Search for the cell housing the specified text and yield its (X, Y) center coordinate. 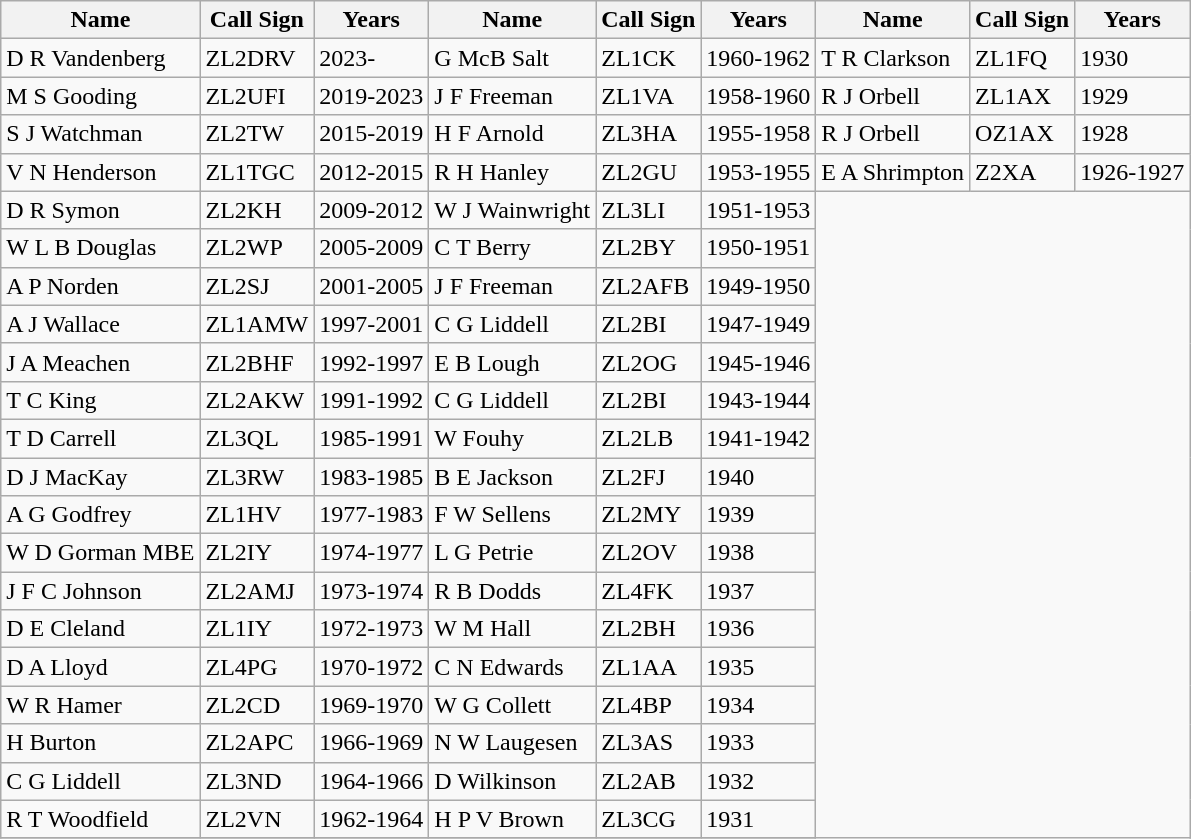
T C King (100, 400)
ZL2AMJ (257, 591)
H P V Brown (512, 819)
S J Watchman (100, 134)
ZL2APC (257, 743)
1970-1972 (372, 667)
ZL2WP (257, 248)
ZL2OV (648, 553)
1931 (758, 819)
ZL3HA (648, 134)
ZL3CG (648, 819)
2015-2019 (372, 134)
C N Edwards (512, 667)
E A Shrimpton (893, 172)
ZL2DRV (257, 58)
D R Vandenberg (100, 58)
W Fouhy (512, 438)
A J Wallace (100, 324)
D E Cleland (100, 629)
OZ1AX (1022, 134)
ZL1TGC (257, 172)
ZL2BY (648, 248)
2023- (372, 58)
1955-1958 (758, 134)
J F C Johnson (100, 591)
1997-2001 (372, 324)
1964-1966 (372, 781)
1936 (758, 629)
1929 (1132, 96)
1958-1960 (758, 96)
1928 (1132, 134)
ZL3RW (257, 477)
1932 (758, 781)
G McB Salt (512, 58)
ZL1AMW (257, 324)
L G Petrie (512, 553)
1951-1953 (758, 210)
ZL1VA (648, 96)
ZL4BP (648, 705)
V N Henderson (100, 172)
D A Lloyd (100, 667)
1941-1942 (758, 438)
1960-1962 (758, 58)
2012-2015 (372, 172)
ZL3QL (257, 438)
1949-1950 (758, 286)
1966-1969 (372, 743)
H Burton (100, 743)
1935 (758, 667)
ZL2VN (257, 819)
ZL2OG (648, 362)
W D Gorman MBE (100, 553)
ZL1IY (257, 629)
D R Symon (100, 210)
M S Gooding (100, 96)
ZL2BHF (257, 362)
E B Lough (512, 362)
1962-1964 (372, 819)
1939 (758, 515)
ZL2AFB (648, 286)
W M Hall (512, 629)
1983-1985 (372, 477)
ZL2AKW (257, 400)
2005-2009 (372, 248)
1985-1991 (372, 438)
ZL3ND (257, 781)
1940 (758, 477)
W J Wainwright (512, 210)
ZL4PG (257, 667)
ZL2LB (648, 438)
W R Hamer (100, 705)
Z2XA (1022, 172)
ZL1AX (1022, 96)
B E Jackson (512, 477)
1972-1973 (372, 629)
1950-1951 (758, 248)
1947-1949 (758, 324)
1992-1997 (372, 362)
R H Hanley (512, 172)
ZL2FJ (648, 477)
1977-1983 (372, 515)
ZL2CD (257, 705)
W G Collett (512, 705)
J A Meachen (100, 362)
1991-1992 (372, 400)
1937 (758, 591)
D J MacKay (100, 477)
D Wilkinson (512, 781)
1953-1955 (758, 172)
ZL1CK (648, 58)
ZL2MY (648, 515)
ZL1AA (648, 667)
A P Norden (100, 286)
ZL1HV (257, 515)
R B Dodds (512, 591)
1973-1974 (372, 591)
ZL2GU (648, 172)
ZL2UFI (257, 96)
1926-1927 (1132, 172)
ZL2BH (648, 629)
2001-2005 (372, 286)
ZL2AB (648, 781)
R T Woodfield (100, 819)
ZL4FK (648, 591)
ZL2IY (257, 553)
ZL2TW (257, 134)
N W Laugesen (512, 743)
1934 (758, 705)
ZL3LI (648, 210)
1930 (1132, 58)
W L B Douglas (100, 248)
ZL2KH (257, 210)
A G Godfrey (100, 515)
1974-1977 (372, 553)
1945-1946 (758, 362)
1938 (758, 553)
2019-2023 (372, 96)
1933 (758, 743)
ZL2SJ (257, 286)
ZL1FQ (1022, 58)
1943-1944 (758, 400)
1969-1970 (372, 705)
H F Arnold (512, 134)
T R Clarkson (893, 58)
C T Berry (512, 248)
T D Carrell (100, 438)
ZL3AS (648, 743)
2009-2012 (372, 210)
F W Sellens (512, 515)
